Return [X, Y] of the center of cell containing provided text 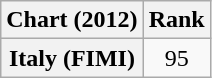
Chart (2012) [72, 20]
Italy (FIMI) [72, 58]
95 [176, 58]
Rank [176, 20]
